Locate the cell with the specified text and output its [X, Y] center coordinate. 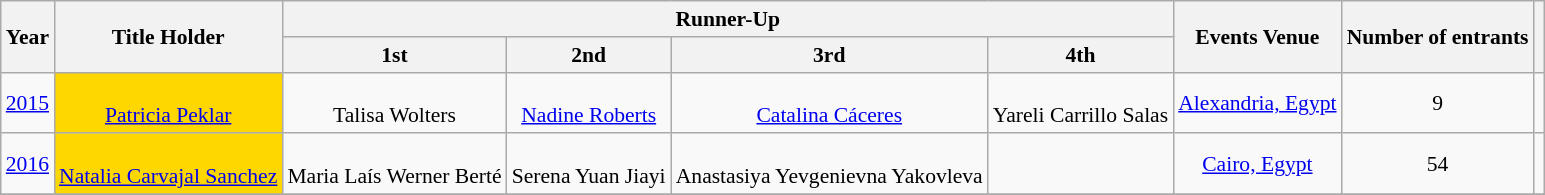
Alexandria, Egypt [1257, 102]
Anastasiya Yevgenievna Yakovleva [830, 164]
Serena Yuan Jiayi [589, 164]
Catalina Cáceres [830, 102]
2016 [28, 164]
Year [28, 36]
9 [1438, 102]
Cairo, Egypt [1257, 164]
1st [394, 55]
2015 [28, 102]
4th [1080, 55]
Natalia Carvajal Sanchez [168, 164]
Number of entrants [1438, 36]
Talisa Wolters [394, 102]
Events Venue [1257, 36]
3rd [830, 55]
54 [1438, 164]
Yareli Carrillo Salas [1080, 102]
Maria Laís Werner Berté [394, 164]
Patricia Peklar [168, 102]
Runner-Up [728, 19]
Title Holder [168, 36]
2nd [589, 55]
Nadine Roberts [589, 102]
